Extract the (X, Y) coordinate from the center of the cell holding the provided text.  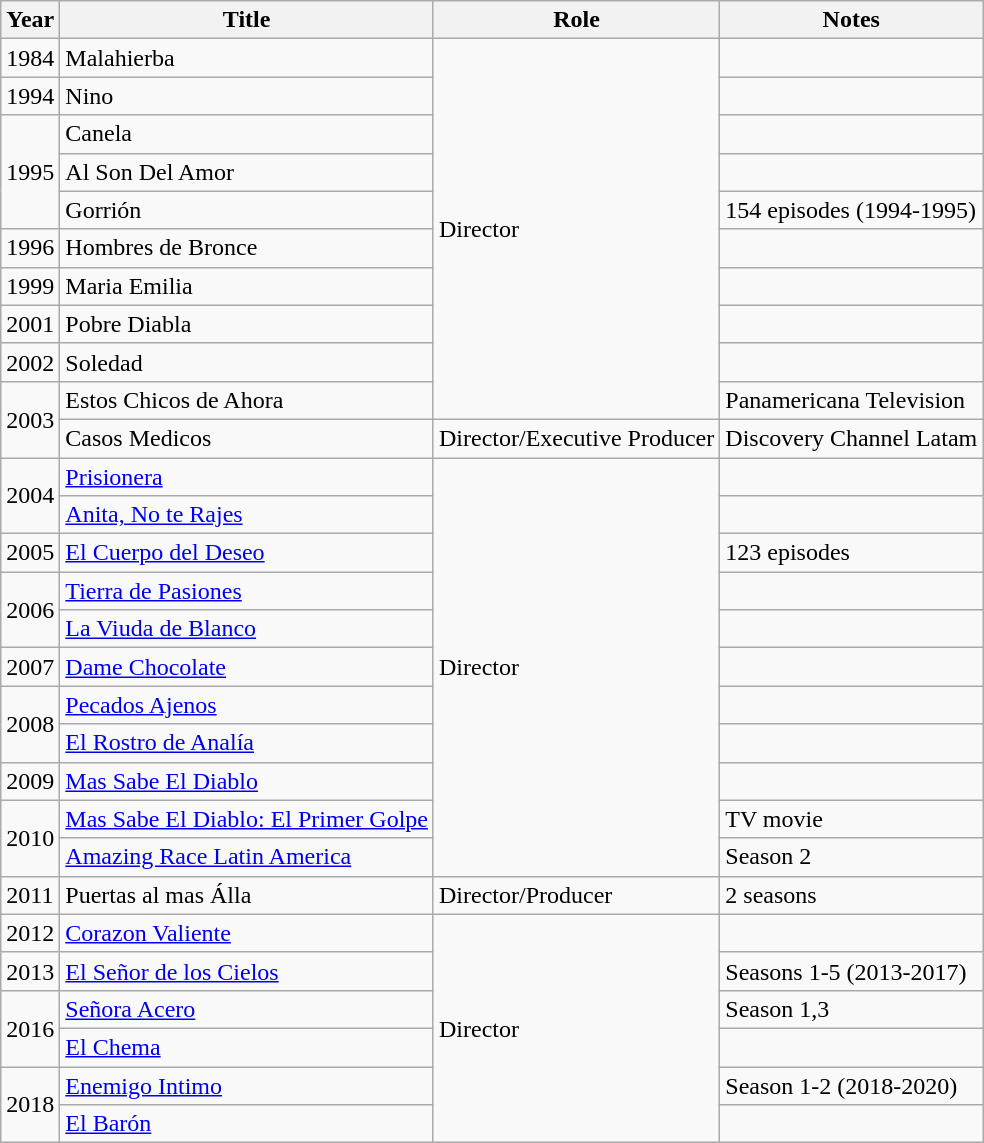
2007 (30, 667)
Season 2 (852, 857)
Role (576, 20)
123 episodes (852, 553)
2012 (30, 933)
Estos Chicos de Ahora (247, 400)
Mas Sabe El Diablo: El Primer Golpe (247, 819)
1994 (30, 96)
Pecados Ajenos (247, 705)
Maria Emilia (247, 286)
1996 (30, 248)
2002 (30, 362)
Señora Acero (247, 1009)
Al Son Del Amor (247, 172)
El Señor de los Cielos (247, 971)
El Rostro de Analía (247, 743)
El Barón (247, 1124)
Dame Chocolate (247, 667)
Year (30, 20)
2005 (30, 553)
Malahierba (247, 58)
Mas Sabe El Diablo (247, 781)
Director/Producer (576, 895)
Tierra de Pasiones (247, 591)
Gorrión (247, 210)
Title (247, 20)
2018 (30, 1104)
Enemigo Intimo (247, 1085)
Corazon Valiente (247, 933)
2004 (30, 496)
Canela (247, 134)
Season 1-2 (2018-2020) (852, 1085)
Season 1,3 (852, 1009)
Anita, No te Rajes (247, 515)
1995 (30, 172)
TV movie (852, 819)
El Chema (247, 1047)
1984 (30, 58)
Notes (852, 20)
Prisionera (247, 477)
2008 (30, 724)
El Cuerpo del Deseo (247, 553)
2 seasons (852, 895)
Discovery Channel Latam (852, 438)
1999 (30, 286)
2001 (30, 324)
2006 (30, 610)
Hombres de Bronce (247, 248)
Puertas al mas Álla (247, 895)
La Viuda de Blanco (247, 629)
Director/Executive Producer (576, 438)
Casos Medicos (247, 438)
2003 (30, 419)
Soledad (247, 362)
2011 (30, 895)
Pobre Diabla (247, 324)
2009 (30, 781)
Nino (247, 96)
2010 (30, 838)
2013 (30, 971)
Panamericana Television (852, 400)
2016 (30, 1028)
Amazing Race Latin America (247, 857)
Seasons 1-5 (2013-2017) (852, 971)
154 episodes (1994-1995) (852, 210)
